Find where the given text appears and provide that cell's center as (x, y) coordinate. 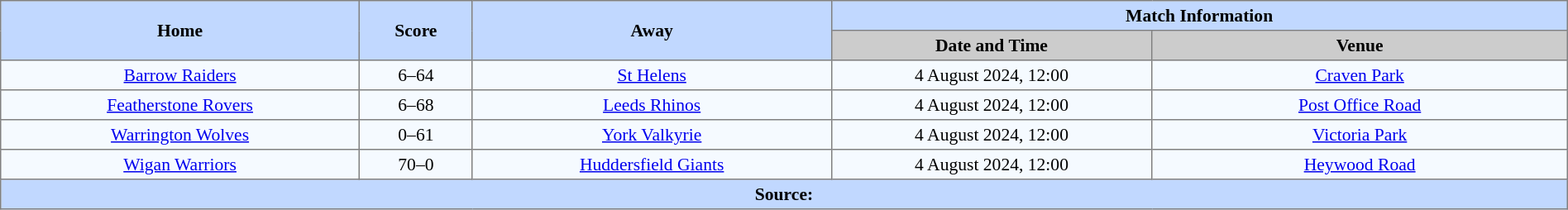
0–61 (415, 135)
70–0 (415, 165)
Huddersfield Giants (652, 165)
Post Office Road (1360, 105)
Score (415, 31)
Craven Park (1360, 75)
Wigan Warriors (180, 165)
Date and Time (992, 45)
Source: (784, 194)
Home (180, 31)
Barrow Raiders (180, 75)
Match Information (1199, 16)
Featherstone Rovers (180, 105)
6–68 (415, 105)
York Valkyrie (652, 135)
Away (652, 31)
6–64 (415, 75)
Venue (1360, 45)
Heywood Road (1360, 165)
St Helens (652, 75)
Warrington Wolves (180, 135)
Victoria Park (1360, 135)
Leeds Rhinos (652, 105)
